Find where the given text appears and provide that cell's center as [x, y] coordinate. 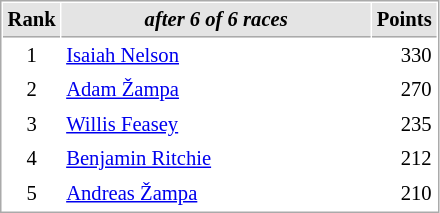
Andreas Žampa [216, 194]
Rank [32, 20]
330 [404, 56]
Willis Feasey [216, 124]
5 [32, 194]
Adam Žampa [216, 90]
3 [32, 124]
212 [404, 158]
Benjamin Ritchie [216, 158]
2 [32, 90]
Isaiah Nelson [216, 56]
1 [32, 56]
Points [404, 20]
235 [404, 124]
after 6 of 6 races [216, 20]
270 [404, 90]
210 [404, 194]
4 [32, 158]
